Capture the cell that displays the provided text and extract its [X, Y] central coordinate. 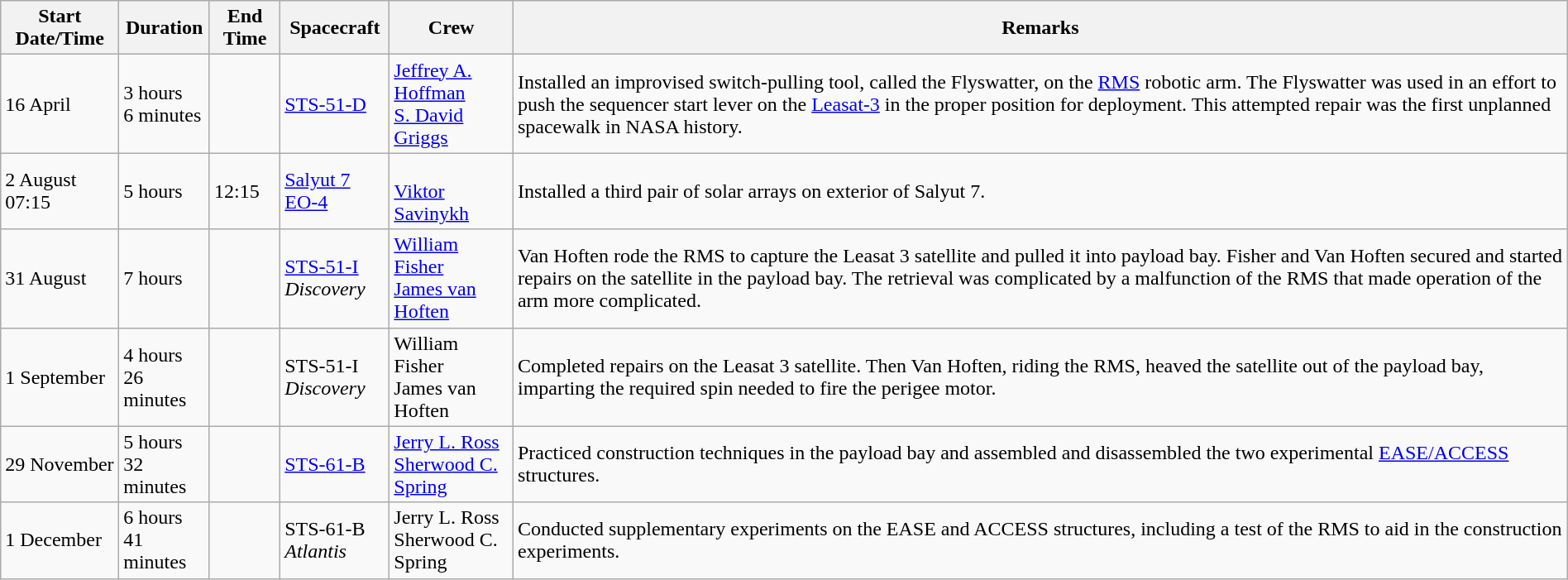
End Time [245, 28]
Practiced construction techniques in the payload bay and assembled and disassembled the two experimental EASE/ACCESS structures. [1040, 464]
12:15 [245, 191]
5 hours32 minutes [165, 464]
Spacecraft [335, 28]
Installed a third pair of solar arrays on exterior of Salyut 7. [1040, 191]
5 hours [165, 191]
4 hours26 minutes [165, 377]
6 hours41 minutes [165, 540]
Viktor Savinykh [452, 191]
1 December [60, 540]
31 August [60, 278]
Crew [452, 28]
29 November [60, 464]
1 September [60, 377]
Start Date/Time [60, 28]
2 August07:15 [60, 191]
16 April [60, 104]
STS-51-D [335, 104]
7 hours [165, 278]
3 hours6 minutes [165, 104]
Remarks [1040, 28]
STS-61-BAtlantis [335, 540]
STS-61-B [335, 464]
Conducted supplementary experiments on the EASE and ACCESS structures, including a test of the RMS to aid in the construction experiments. [1040, 540]
Salyut 7 EO-4 [335, 191]
Duration [165, 28]
Jeffrey A. HoffmanS. David Griggs [452, 104]
